Return the [x, y] coordinate for the center point of the cell that contains the specified text.  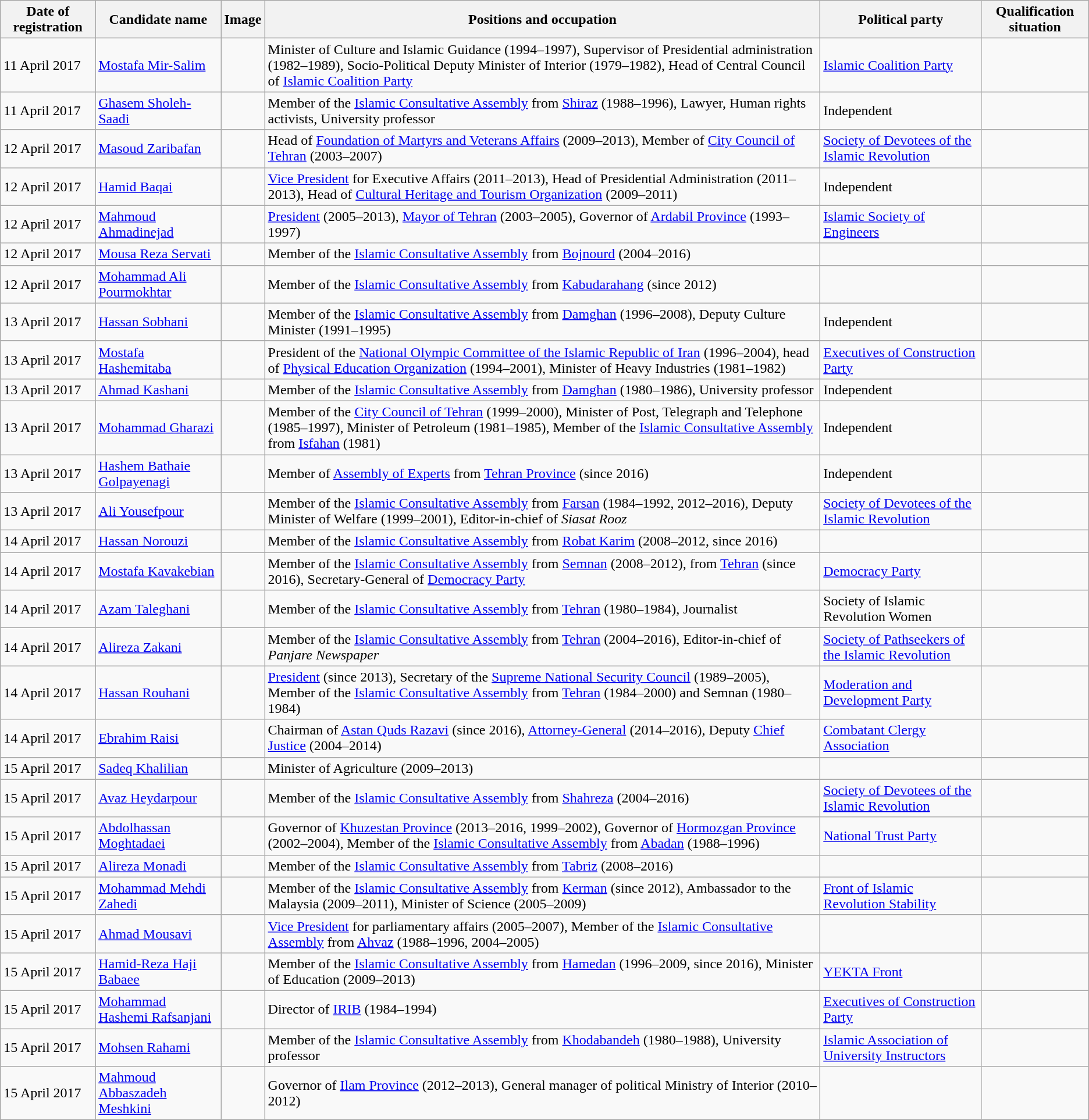
Member of the Islamic Consultative Assembly from Shahreza (2004–2016) [542, 798]
Hamid-Reza Haji Babaee [158, 971]
Member of the Islamic Consultative Assembly from Shiraz (1988–1996), Lawyer, Human rights activists, University professor [542, 110]
Member of the Islamic Consultative Assembly from Semnan (2008–2012), from Tehran (since 2016), Secretary-General of Democracy Party [542, 571]
Minister of Agriculture (2009–2013) [542, 768]
Mohammad Hashemi Rafsanjani [158, 1010]
Hassan Norouzi [158, 541]
Date of registration [48, 20]
President (2005–2013), Mayor of Tehran (2003–2005), Governor of Ardabil Province (1993–1997) [542, 224]
Mostafa Mir-Salim [158, 65]
Mousa Reza Servati [158, 254]
Azam Taleghani [158, 609]
Governor of Ilam Province (2012–2013), General manager of political Ministry of Interior (2010–2012) [542, 1093]
Moderation and Development Party [901, 693]
Hashem Bathaie Golpayenagi [158, 473]
Member of the Islamic Consultative Assembly from Damghan (1996–2008), Deputy Culture Minister (1991–1995) [542, 322]
Hassan Sobhani [158, 322]
National Trust Party [901, 836]
Mohammad Gharazi [158, 427]
Ahmad Kashani [158, 390]
Islamic Coalition Party [901, 65]
Ahmad Mousavi [158, 934]
Mohsen Rahami [158, 1047]
Member of the Islamic Consultative Assembly from Robat Karim (2008–2012, since 2016) [542, 541]
Mostafa Hashemitaba [158, 359]
Abdolhassan Moghtadaei [158, 836]
Mohammad Mehdi Zahedi [158, 896]
Mahmoud Abbaszadeh Meshkini [158, 1093]
Mohammad Ali Pourmokhtar [158, 284]
Alireza Monadi [158, 866]
Director of IRIB (1984–1994) [542, 1010]
Avaz Heydarpour [158, 798]
Head of Foundation of Martyrs and Veterans Affairs (2009–2013), Member of City Council of Tehran (2003–2007) [542, 149]
Positions and occupation [542, 20]
Vice President for parliamentary affairs (2005–2007), Member of the Islamic Consultative Assembly from Ahvaz (1988–1996, 2004–2005) [542, 934]
Front of Islamic Revolution Stability [901, 896]
Member of Assembly of Experts from Tehran Province (since 2016) [542, 473]
Member of the Islamic Consultative Assembly from Tabriz (2008–2016) [542, 866]
Society of Islamic Revolution Women [901, 609]
YEKTA Front [901, 971]
Hamid Baqai [158, 186]
Image [243, 20]
Masoud Zaribafan [158, 149]
Member of the Islamic Consultative Assembly from Tehran (2004–2016), Editor-in-chief of Panjare Newspaper [542, 647]
Islamic Society of Engineers [901, 224]
Society of Pathseekers of the Islamic Revolution [901, 647]
Hassan Rouhani [158, 693]
Member of the Islamic Consultative Assembly from Tehran (1980–1984), Journalist [542, 609]
Alireza Zakani [158, 647]
Ebrahim Raisi [158, 739]
Mahmoud Ahmadinejad [158, 224]
Member of the Islamic Consultative Assembly from Kerman (since 2012), Ambassador to the Malaysia (2009–2011), Minister of Science (2005–2009) [542, 896]
Mostafa Kavakebian [158, 571]
Candidate name [158, 20]
Member of the Islamic Consultative Assembly from Hamedan (1996–2009, since 2016), Minister of Education (2009–2013) [542, 971]
Ali Yousefpour [158, 512]
Qualification situation [1035, 20]
Ghasem Sholeh-Saadi [158, 110]
Member of the Islamic Consultative Assembly from Khodabandeh (1980–1988), University professor [542, 1047]
Political party [901, 20]
Member of the Islamic Consultative Assembly from Kabudarahang (since 2012) [542, 284]
Sadeq Khalilian [158, 768]
Combatant Clergy Association [901, 739]
Democracy Party [901, 571]
Islamic Association of University Instructors [901, 1047]
Chairman of Astan Quds Razavi (since 2016), Attorney-General (2014–2016), Deputy Chief Justice (2004–2014) [542, 739]
Member of the Islamic Consultative Assembly from Damghan (1980–1986), University professor [542, 390]
Member of the Islamic Consultative Assembly from Bojnourd (2004–2016) [542, 254]
